Find where the given text appears and provide that cell's center as (x, y) coordinate. 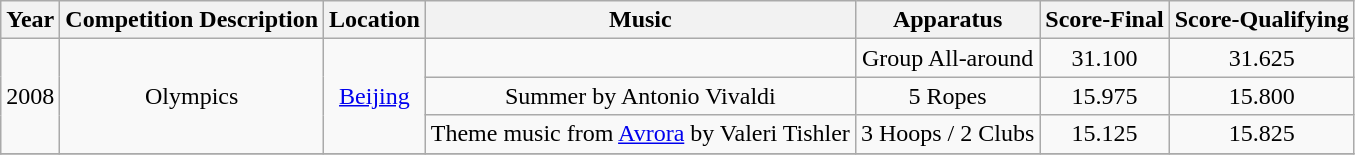
Apparatus (947, 20)
31.625 (1262, 58)
Year (30, 20)
Score-Qualifying (1262, 20)
15.125 (1104, 134)
Summer by Antonio Vivaldi (640, 96)
Music (640, 20)
Score-Final (1104, 20)
15.975 (1104, 96)
5 Ropes (947, 96)
Group All-around (947, 58)
Competition Description (192, 20)
15.800 (1262, 96)
Olympics (192, 96)
Location (375, 20)
2008 (30, 96)
Beijing (375, 96)
Theme music from Avrora by Valeri Tishler (640, 134)
3 Hoops / 2 Clubs (947, 134)
15.825 (1262, 134)
31.100 (1104, 58)
